From the cell containing the given text, extract its center point as [x, y] coordinate. 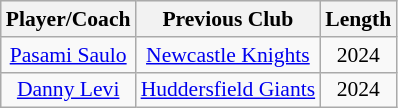
Player/Coach [68, 19]
Pasami Saulo [68, 55]
Danny Levi [68, 90]
Huddersfield Giants [228, 90]
Previous Club [228, 19]
Length [358, 19]
Newcastle Knights [228, 55]
